Output the (X, Y) coordinate of the center of the cell containing the given text.  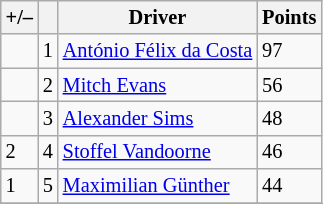
Points (289, 17)
Maximilian Günther (158, 186)
Alexander Sims (158, 118)
56 (289, 85)
46 (289, 152)
3 (48, 118)
48 (289, 118)
+/– (20, 17)
Mitch Evans (158, 85)
António Félix da Costa (158, 51)
5 (48, 186)
44 (289, 186)
97 (289, 51)
Driver (158, 17)
4 (48, 152)
Stoffel Vandoorne (158, 152)
